From the cell containing the given text, extract its center point as [x, y] coordinate. 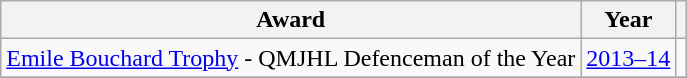
Emile Bouchard Trophy - QMJHL Defenceman of the Year [291, 58]
Year [628, 20]
2013–14 [628, 58]
Award [291, 20]
